Output the [X, Y] coordinate of the center of the cell containing the given text.  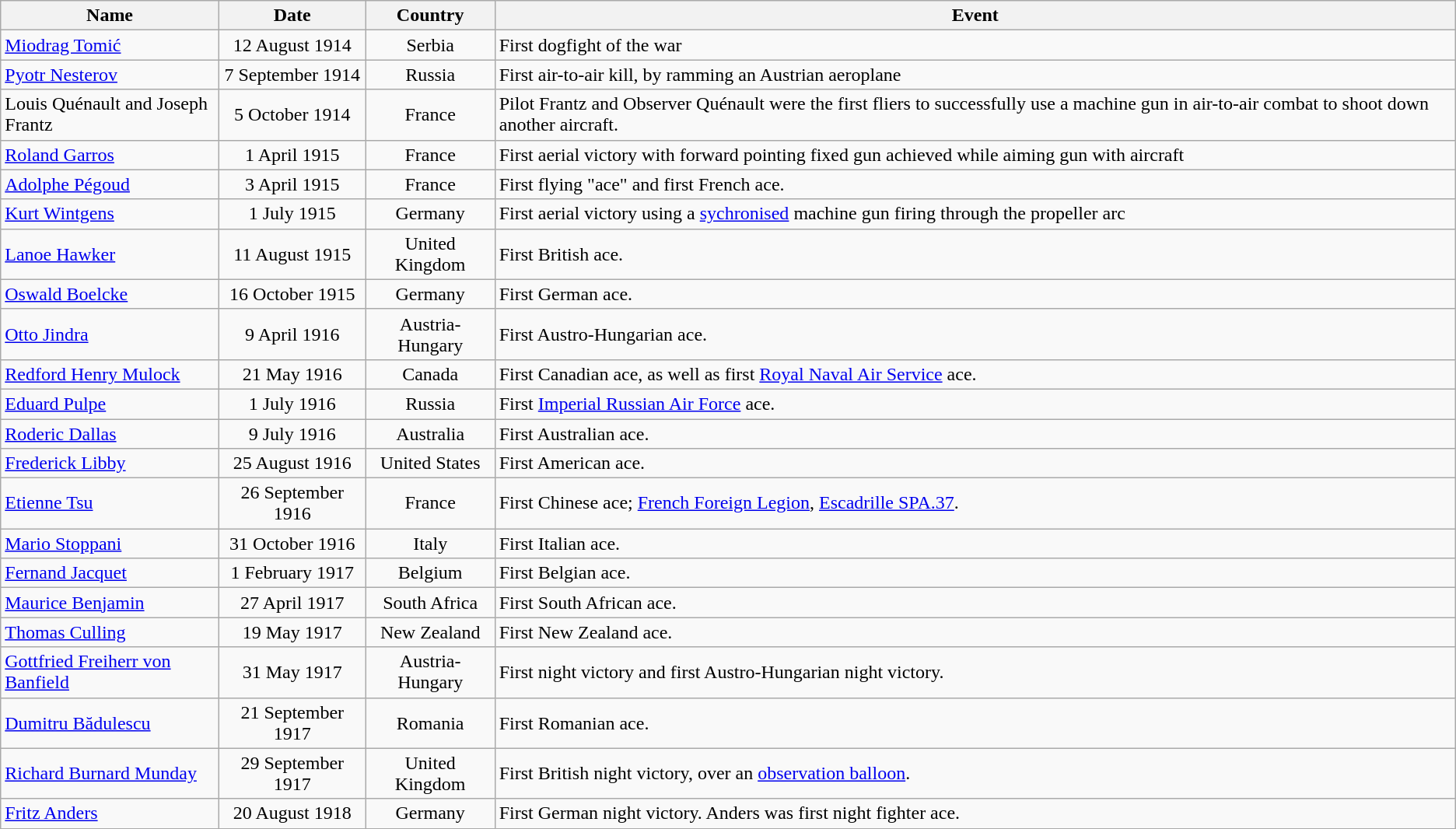
Adolphe Pégoud [110, 184]
First South African ace. [975, 603]
29 September 1917 [292, 773]
31 October 1916 [292, 544]
Roland Garros [110, 155]
Pilot Frantz and Observer Quénault were the first fliers to successfully use a machine gun in air-to-air combat to shoot down another aircraft. [975, 115]
First American ace. [975, 463]
9 April 1916 [292, 334]
Serbia [430, 45]
26 September 1916 [292, 504]
Fritz Anders [110, 813]
Miodrag Tomić [110, 45]
First Romanian ace. [975, 723]
9 July 1916 [292, 433]
First Chinese ace; French Foreign Legion, Escadrille SPA.37. [975, 504]
First British ace. [975, 254]
Event [975, 16]
South Africa [430, 603]
United States [430, 463]
Belgium [430, 573]
Thomas Culling [110, 632]
First air-to-air kill, by ramming an Austrian aeroplane [975, 75]
Date [292, 16]
First dogfight of the war [975, 45]
19 May 1917 [292, 632]
Louis Quénault and Joseph Frantz [110, 115]
Country [430, 16]
Otto Jindra [110, 334]
First German ace. [975, 294]
Name [110, 16]
1 April 1915 [292, 155]
First New Zealand ace. [975, 632]
7 September 1914 [292, 75]
Pyotr Nesterov [110, 75]
First Australian ace. [975, 433]
Gottfried Freiherr von Banfield [110, 672]
First aerial victory using a sychronised machine gun firing through the propeller arc [975, 214]
Maurice Benjamin [110, 603]
Fernand Jacquet [110, 573]
11 August 1915 [292, 254]
First German night victory. Anders was first night fighter ace. [975, 813]
Frederick Libby [110, 463]
Lanoe Hawker [110, 254]
1 February 1917 [292, 573]
Mario Stoppani [110, 544]
Kurt Wintgens [110, 214]
First Belgian ace. [975, 573]
Etienne Tsu [110, 504]
25 August 1916 [292, 463]
Eduard Pulpe [110, 404]
First night victory and first Austro-Hungarian night victory. [975, 672]
New Zealand [430, 632]
First flying "ace" and first French ace. [975, 184]
Romania [430, 723]
First Canadian ace, as well as first Royal Naval Air Service ace. [975, 374]
1 July 1916 [292, 404]
Richard Burnard Munday [110, 773]
First British night victory, over an observation balloon. [975, 773]
12 August 1914 [292, 45]
First aerial victory with forward pointing fixed gun achieved while aiming gun with aircraft [975, 155]
First Austro-Hungarian ace. [975, 334]
16 October 1915 [292, 294]
First Italian ace. [975, 544]
First Imperial Russian Air Force ace. [975, 404]
Canada [430, 374]
1 July 1915 [292, 214]
21 May 1916 [292, 374]
Italy [430, 544]
5 October 1914 [292, 115]
3 April 1915 [292, 184]
27 April 1917 [292, 603]
Redford Henry Mulock [110, 374]
20 August 1918 [292, 813]
31 May 1917 [292, 672]
Roderic Dallas [110, 433]
Oswald Boelcke [110, 294]
Dumitru Bădulescu [110, 723]
21 September 1917 [292, 723]
Australia [430, 433]
